Return (x, y) of the center of cell containing provided text 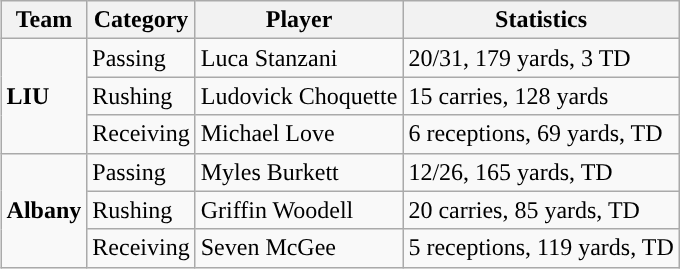
6 receptions, 69 yards, TD (541, 134)
20 carries, 85 yards, TD (541, 210)
LIU (44, 96)
Team (44, 20)
Albany (44, 210)
Michael Love (299, 134)
Myles Burkett (299, 172)
Luca Stanzani (299, 58)
Griffin Woodell (299, 210)
Category (141, 20)
Seven McGee (299, 248)
15 carries, 128 yards (541, 96)
Statistics (541, 20)
5 receptions, 119 yards, TD (541, 248)
Ludovick Choquette (299, 96)
12/26, 165 yards, TD (541, 172)
Player (299, 20)
20/31, 179 yards, 3 TD (541, 58)
